From the cell containing the given text, extract its center point as (x, y) coordinate. 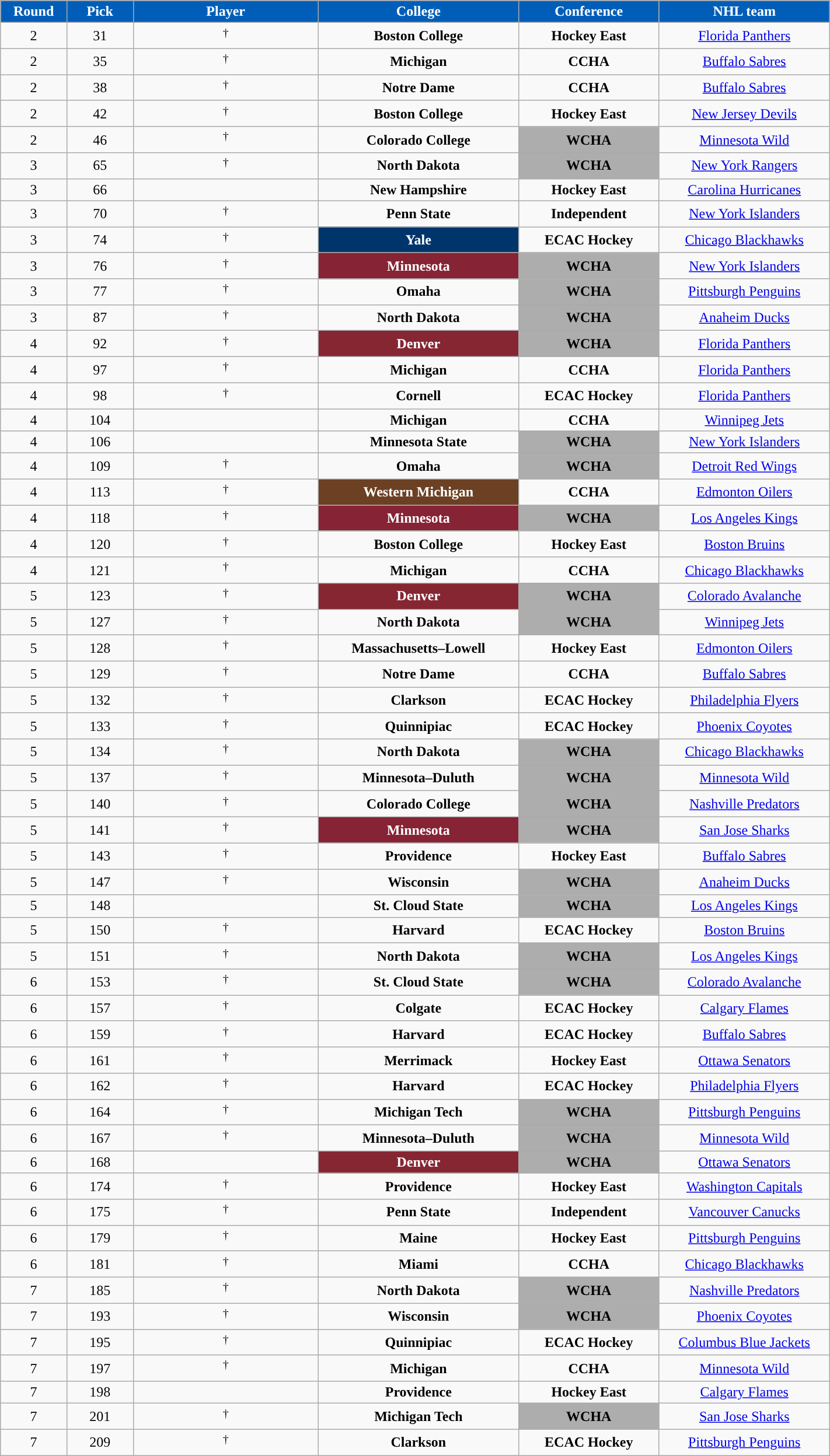
Miami (418, 1265)
Yale (418, 240)
98 (100, 395)
162 (100, 1086)
Columbus Blue Jackets (744, 1343)
181 (100, 1265)
Detroit Red Wings (744, 467)
121 (100, 570)
35 (100, 62)
31 (100, 36)
113 (100, 492)
151 (100, 957)
College (418, 12)
97 (100, 370)
New York Rangers (744, 166)
106 (100, 442)
Carolina Hurricanes (744, 190)
134 (100, 752)
Western Michigan (418, 492)
129 (100, 674)
87 (100, 317)
168 (100, 1162)
193 (100, 1316)
Pick (100, 12)
157 (100, 1008)
65 (100, 166)
104 (100, 420)
167 (100, 1139)
143 (100, 856)
109 (100, 467)
38 (100, 87)
159 (100, 1034)
132 (100, 700)
118 (100, 518)
127 (100, 622)
150 (100, 930)
133 (100, 726)
Washington Capitals (744, 1186)
Maine (418, 1238)
140 (100, 804)
77 (100, 292)
66 (100, 190)
209 (100, 1442)
195 (100, 1343)
198 (100, 1392)
153 (100, 982)
70 (100, 213)
NHL team (744, 12)
185 (100, 1290)
76 (100, 266)
42 (100, 113)
179 (100, 1238)
Conference (588, 12)
120 (100, 544)
148 (100, 906)
Cornell (418, 395)
164 (100, 1112)
74 (100, 240)
137 (100, 778)
197 (100, 1368)
Minnesota State (418, 442)
Round (34, 12)
Player (225, 12)
128 (100, 649)
123 (100, 596)
201 (100, 1416)
46 (100, 140)
Massachusetts–Lowell (418, 649)
147 (100, 882)
Vancouver Canucks (744, 1212)
Colgate (418, 1008)
New Hampshire (418, 190)
141 (100, 831)
174 (100, 1186)
175 (100, 1212)
92 (100, 344)
Merrimack (418, 1060)
New Jersey Devils (744, 113)
161 (100, 1060)
